Identify which cell holds the provided text, then report its (x, y) central coordinate. 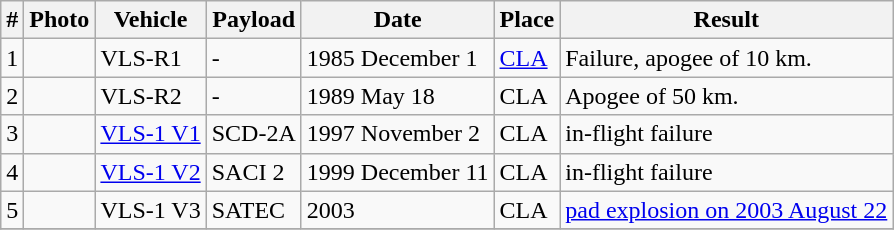
2003 (398, 210)
Place (527, 20)
Result (726, 20)
1985 December 1 (398, 58)
2 (12, 96)
Failure, apogee of 10 km. (726, 58)
1 (12, 58)
Payload (254, 20)
5 (12, 210)
VLS-R2 (150, 96)
VLS-R1 (150, 58)
VLS-1 V3 (150, 210)
SACI 2 (254, 172)
1989 May 18 (398, 96)
VLS-1 V2 (150, 172)
4 (12, 172)
Photo (60, 20)
SATEC (254, 210)
Apogee of 50 km. (726, 96)
Vehicle (150, 20)
VLS-1 V1 (150, 134)
1997 November 2 (398, 134)
3 (12, 134)
SCD-2A (254, 134)
pad explosion on 2003 August 22 (726, 210)
Date (398, 20)
1999 December 11 (398, 172)
# (12, 20)
